Output the [X, Y] coordinate of the center of the cell containing the given text.  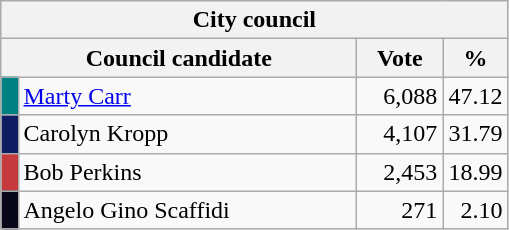
6,088 [400, 96]
271 [400, 210]
% [476, 58]
2.10 [476, 210]
Marty Carr [188, 96]
47.12 [476, 96]
Council candidate [179, 58]
4,107 [400, 134]
Bob Perkins [188, 172]
Angelo Gino Scaffidi [188, 210]
Vote [400, 58]
City council [254, 20]
18.99 [476, 172]
2,453 [400, 172]
31.79 [476, 134]
Carolyn Kropp [188, 134]
